Identify which cell holds the provided text, then report its [x, y] central coordinate. 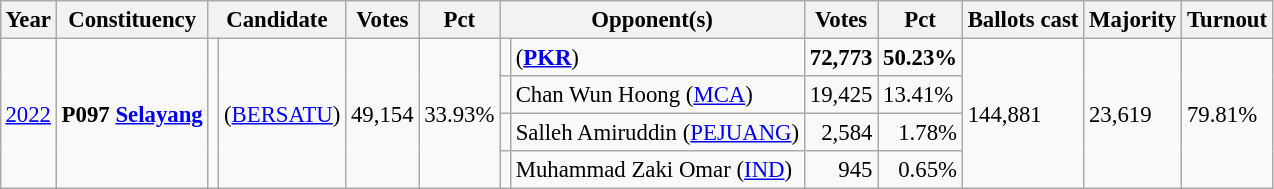
Muhammad Zaki Omar (IND) [657, 170]
Candidate [277, 20]
49,154 [382, 113]
72,773 [840, 57]
(PKR) [657, 57]
Year [28, 20]
Salleh Amiruddin (PEJUANG) [657, 133]
2,584 [840, 133]
Chan Wun Hoong (MCA) [657, 95]
Turnout [1228, 20]
Ballots cast [1022, 20]
144,881 [1022, 113]
19,425 [840, 95]
2022 [28, 113]
33.93% [460, 113]
23,619 [1133, 113]
Majority [1133, 20]
50.23% [920, 57]
945 [840, 170]
Constituency [132, 20]
Opponent(s) [652, 20]
(BERSATU) [282, 113]
P097 Selayang [132, 113]
1.78% [920, 133]
13.41% [920, 95]
79.81% [1228, 113]
0.65% [920, 170]
